Capture the cell that displays the provided text and extract its (X, Y) central coordinate. 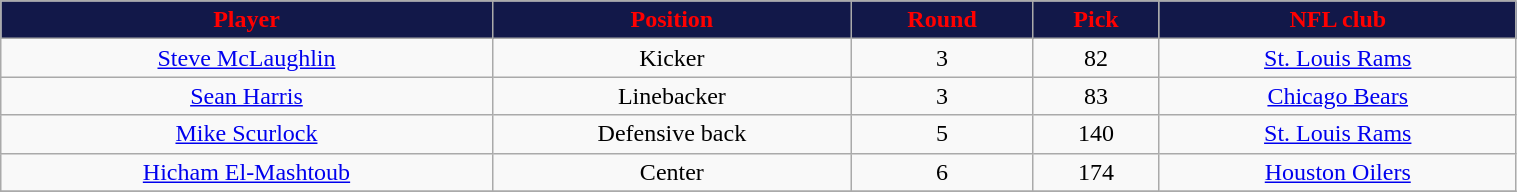
NFL club (1338, 20)
Mike Scurlock (246, 134)
Round (942, 20)
Center (672, 172)
Houston Oilers (1338, 172)
Chicago Bears (1338, 96)
82 (1096, 58)
140 (1096, 134)
6 (942, 172)
Sean Harris (246, 96)
Steve McLaughlin (246, 58)
5 (942, 134)
Player (246, 20)
Linebacker (672, 96)
Defensive back (672, 134)
174 (1096, 172)
Kicker (672, 58)
Hicham El-Mashtoub (246, 172)
83 (1096, 96)
Pick (1096, 20)
Position (672, 20)
